Capture the cell that displays the provided text and extract its [X, Y] central coordinate. 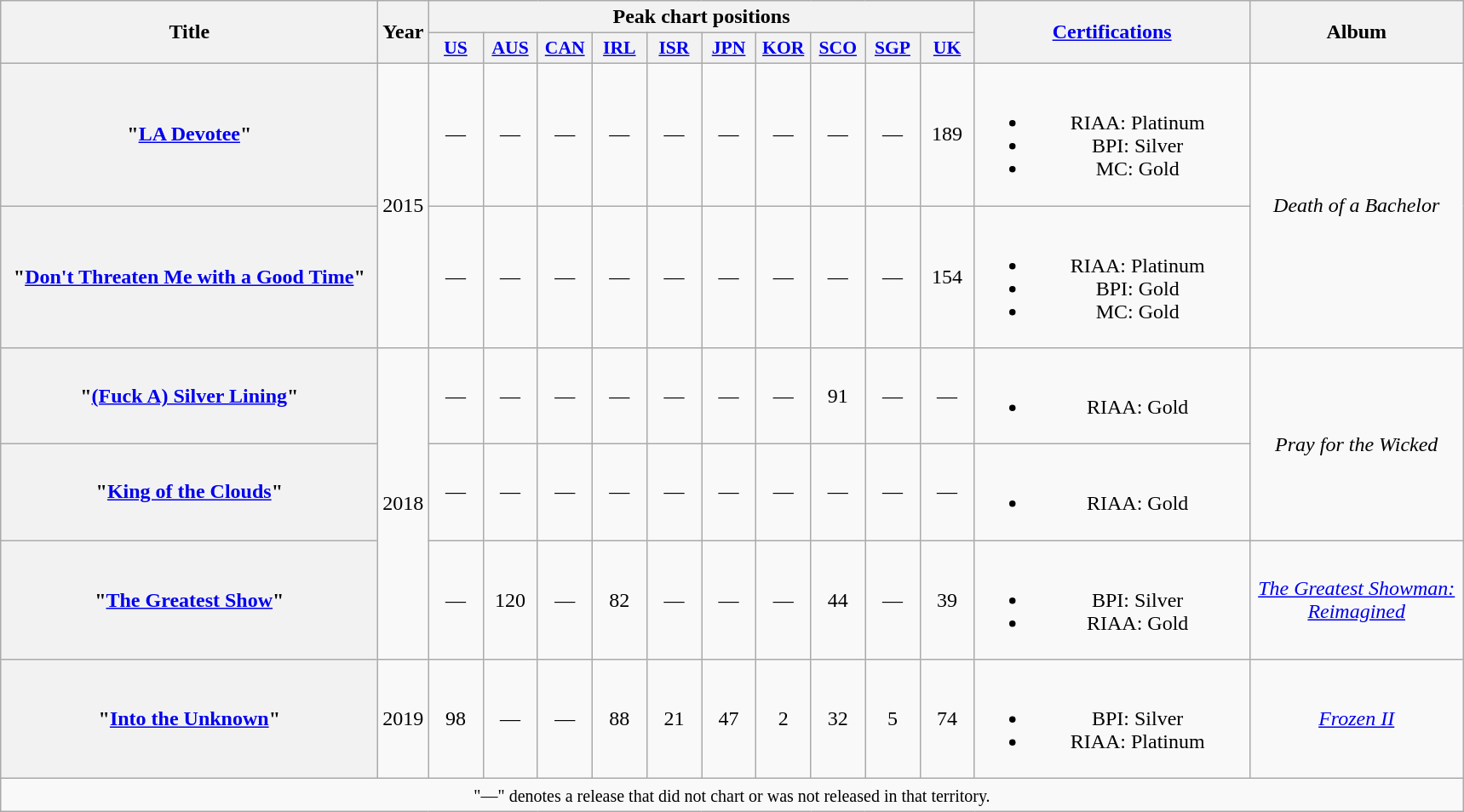
AUS [510, 49]
RIAA: PlatinumBPI: GoldMC: Gold [1112, 277]
120 [510, 600]
5 [893, 719]
44 [838, 600]
"(Fuck A) Silver Lining" [189, 397]
98 [456, 719]
88 [619, 719]
BPI: SilverRIAA: Gold [1112, 600]
Peak chart positions [702, 17]
SGP [893, 49]
91 [838, 397]
IRL [619, 49]
154 [947, 277]
KOR [784, 49]
"—" denotes a release that did not chart or was not released in that territory. [732, 795]
Pray for the Wicked [1356, 444]
74 [947, 719]
JPN [729, 49]
Title [189, 32]
CAN [565, 49]
BPI: SilverRIAA: Platinum [1112, 719]
82 [619, 600]
Album [1356, 32]
2015 [404, 205]
"Don't Threaten Me with a Good Time" [189, 277]
32 [838, 719]
2019 [404, 719]
Certifications [1112, 32]
39 [947, 600]
Year [404, 32]
21 [674, 719]
2018 [404, 504]
189 [947, 134]
SCO [838, 49]
The Greatest Showman: Reimagined [1356, 600]
ISR [674, 49]
US [456, 49]
Death of a Bachelor [1356, 205]
47 [729, 719]
Frozen II [1356, 719]
"King of the Clouds" [189, 492]
UK [947, 49]
"Into the Unknown" [189, 719]
2 [784, 719]
"LA Devotee" [189, 134]
"The Greatest Show" [189, 600]
RIAA: PlatinumBPI: SilverMC: Gold [1112, 134]
